Find where the given text appears and provide that cell's center as (x, y) coordinate. 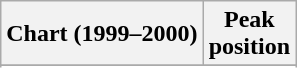
Peakposition (249, 34)
Chart (1999–2000) (102, 34)
